Search for the cell housing the specified text and yield its (x, y) center coordinate. 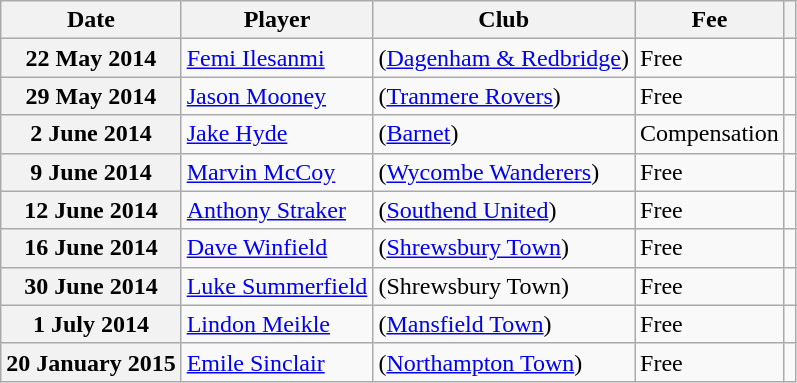
(Southend United) (504, 210)
Compensation (710, 134)
Club (504, 20)
Anthony Straker (277, 210)
(Mansfield Town) (504, 324)
Player (277, 20)
(Barnet) (504, 134)
30 June 2014 (91, 286)
Jason Mooney (277, 96)
Fee (710, 20)
Jake Hyde (277, 134)
(Northampton Town) (504, 362)
Luke Summerfield (277, 286)
Emile Sinclair (277, 362)
22 May 2014 (91, 58)
9 June 2014 (91, 172)
12 June 2014 (91, 210)
1 July 2014 (91, 324)
Date (91, 20)
29 May 2014 (91, 96)
16 June 2014 (91, 248)
2 June 2014 (91, 134)
Marvin McCoy (277, 172)
(Dagenham & Redbridge) (504, 58)
20 January 2015 (91, 362)
Lindon Meikle (277, 324)
(Wycombe Wanderers) (504, 172)
Dave Winfield (277, 248)
Femi Ilesanmi (277, 58)
(Tranmere Rovers) (504, 96)
